Locate the cell with the specified text and output its (X, Y) center coordinate. 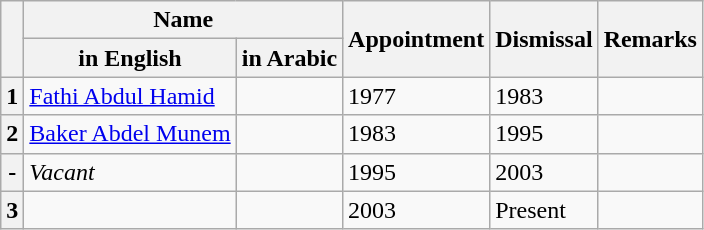
Name (184, 20)
in Arabic (289, 58)
Baker Abdel Munem (130, 134)
2 (12, 134)
in English (130, 58)
Present (544, 210)
Remarks (650, 39)
Appointment (416, 39)
Vacant (130, 172)
1 (12, 96)
Fathi Abdul Hamid (130, 96)
- (12, 172)
Dismissal (544, 39)
3 (12, 210)
1977 (416, 96)
